Return the (X, Y) coordinate for the center point of the cell that contains the specified text.  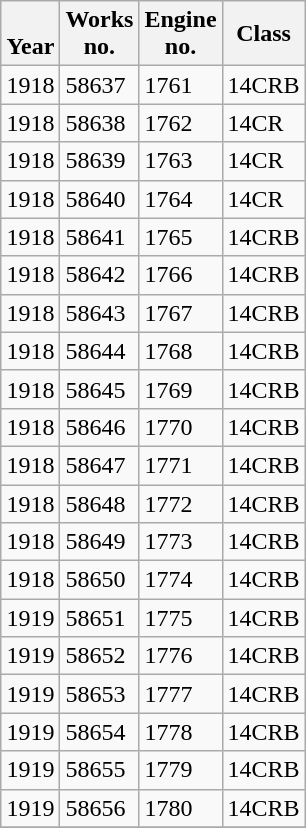
58640 (100, 199)
58647 (100, 465)
1775 (180, 618)
58641 (100, 237)
1763 (180, 161)
58643 (100, 313)
58638 (100, 123)
1762 (180, 123)
1761 (180, 85)
1780 (180, 808)
1773 (180, 542)
1764 (180, 199)
1772 (180, 503)
58650 (100, 580)
58648 (100, 503)
1766 (180, 275)
1776 (180, 656)
58644 (100, 351)
1777 (180, 694)
58654 (100, 732)
1779 (180, 770)
1770 (180, 427)
58639 (100, 161)
1778 (180, 732)
1767 (180, 313)
58655 (100, 770)
58646 (100, 427)
58649 (100, 542)
1769 (180, 389)
Engineno. (180, 34)
58637 (100, 85)
1771 (180, 465)
1768 (180, 351)
58642 (100, 275)
58656 (100, 808)
Class (264, 34)
58645 (100, 389)
1765 (180, 237)
1774 (180, 580)
58653 (100, 694)
58651 (100, 618)
Worksno. (100, 34)
Year (30, 34)
58652 (100, 656)
